Detect which cell encompasses the target text, then output its [X, Y] center coordinate. 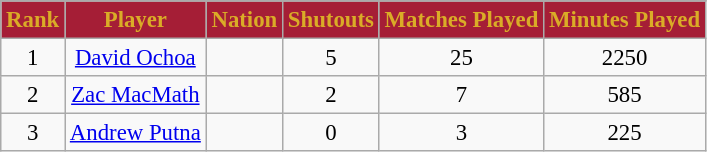
Zac MacMath [136, 95]
Nation [244, 20]
2250 [625, 58]
1 [33, 58]
25 [461, 58]
0 [332, 133]
585 [625, 95]
Minutes Played [625, 20]
225 [625, 133]
David Ochoa [136, 58]
7 [461, 95]
5 [332, 58]
Matches Played [461, 20]
Shutouts [332, 20]
Player [136, 20]
Andrew Putna [136, 133]
Rank [33, 20]
